Pinpoint the cell where the given text exists, returning its [X, Y] midpoint coordinate. 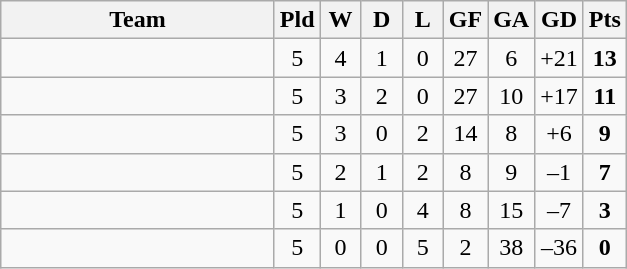
–1 [560, 172]
Pts [604, 20]
7 [604, 172]
13 [604, 58]
+6 [560, 134]
6 [512, 58]
L [422, 20]
W [340, 20]
15 [512, 210]
38 [512, 248]
+17 [560, 96]
D [382, 20]
14 [465, 134]
+21 [560, 58]
GD [560, 20]
Team [138, 20]
10 [512, 96]
–36 [560, 248]
GF [465, 20]
–7 [560, 210]
GA [512, 20]
11 [604, 96]
Pld [297, 20]
